Find where the given text appears and provide that cell's center as (X, Y) coordinate. 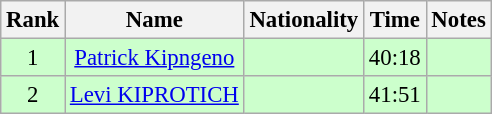
Levi KIPROTICH (155, 95)
Time (396, 20)
40:18 (396, 58)
41:51 (396, 95)
Rank (33, 20)
Name (155, 20)
Notes (458, 20)
1 (33, 58)
Patrick Kipngeno (155, 58)
Nationality (304, 20)
2 (33, 95)
